Capture the cell that displays the provided text and extract its [x, y] central coordinate. 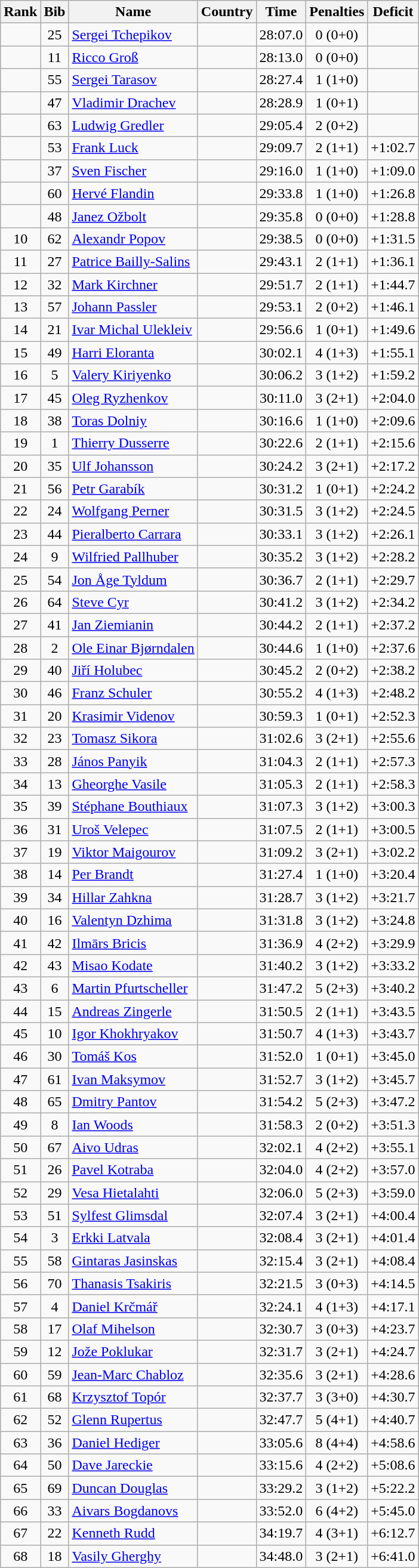
+2:34.2 [393, 602]
31:58.3 [281, 1125]
Janez Ožbolt [133, 216]
Jon Åge Tyldum [133, 579]
30:59.3 [281, 716]
29:51.7 [281, 285]
+2:55.6 [393, 739]
Per Brandt [133, 875]
Deficit [393, 12]
32:35.6 [281, 1374]
+4:30.7 [393, 1397]
28:07.0 [281, 35]
31:40.2 [281, 965]
+2:29.7 [393, 579]
Penalties [337, 12]
30:16.6 [281, 421]
Tomasz Sikora [133, 739]
+2:52.3 [393, 716]
+2:37.2 [393, 625]
31:36.9 [281, 943]
Country [227, 12]
Frank Luck [133, 148]
Valentyn Dzhima [133, 920]
30:24.2 [281, 466]
32:02.1 [281, 1147]
33:52.0 [281, 1511]
Vasily Gherghy [133, 1556]
+2:15.6 [393, 443]
+3:47.2 [393, 1102]
8 [55, 1125]
29:38.5 [281, 239]
+4:14.5 [393, 1283]
+3:55.1 [393, 1147]
29:35.8 [281, 216]
31:28.7 [281, 897]
Ludwig Gredler [133, 125]
29:09.7 [281, 148]
5 (4+1) [337, 1420]
+1:49.6 [393, 330]
János Panyik [133, 761]
Jiří Holubec [133, 671]
31:50.7 [281, 1034]
+3:20.4 [393, 875]
33:15.6 [281, 1465]
Gheorghe Vasile [133, 784]
33:05.6 [281, 1443]
+4:08.4 [393, 1261]
Hervé Flandin [133, 193]
+1:36.1 [393, 261]
31:04.3 [281, 761]
+2:57.3 [393, 761]
Bib [55, 12]
Vladimir Drachev [133, 103]
32:37.7 [281, 1397]
+3:59.0 [393, 1193]
+2:48.2 [393, 693]
Daniel Krčmář [133, 1306]
32:04.0 [281, 1170]
+5:08.6 [393, 1465]
Ricco Groß [133, 57]
+4:00.4 [393, 1215]
+3:40.2 [393, 988]
Olaf Mihelson [133, 1329]
32:15.4 [281, 1261]
Krasimir Videnov [133, 716]
31:31.8 [281, 920]
31:52.7 [281, 1079]
30:44.6 [281, 647]
32:21.5 [281, 1283]
Jean-Marc Chabloz [133, 1374]
+1:46.1 [393, 307]
Ivan Maksymov [133, 1079]
31:09.2 [281, 852]
+3:21.7 [393, 897]
+1:55.1 [393, 353]
+3:43.5 [393, 1011]
1 [55, 443]
+2:38.2 [393, 671]
28:28.9 [281, 103]
Name [133, 12]
30:06.2 [281, 375]
Daniel Hediger [133, 1443]
Glenn Rupertus [133, 1420]
+3:33.2 [393, 965]
Viktor Maigourov [133, 852]
Ivar Michal Ulekleiv [133, 330]
Oleg Ryzhenkov [133, 398]
Vesa Hietalahti [133, 1193]
4 (3+1) [337, 1533]
+2:24.2 [393, 489]
Igor Khokhryakov [133, 1034]
33:29.2 [281, 1488]
3 (3+0) [337, 1397]
+4:40.7 [393, 1420]
+2:37.6 [393, 647]
Pavel Kotraba [133, 1170]
Uroš Velepec [133, 829]
Toras Dolniy [133, 421]
Dmitry Pantov [133, 1102]
+3:43.7 [393, 1034]
29:16.0 [281, 171]
+1:28.8 [393, 216]
+2:17.2 [393, 466]
31:07.5 [281, 829]
32:30.7 [281, 1329]
31:07.3 [281, 807]
Sergei Tchepikov [133, 35]
31:54.2 [281, 1102]
+4:24.7 [393, 1351]
+1:59.2 [393, 375]
Steve Cyr [133, 602]
+2:58.3 [393, 784]
Petr Garabík [133, 489]
Sergei Tarasov [133, 80]
Duncan Douglas [133, 1488]
30:36.7 [281, 579]
+6:12.7 [393, 1533]
+3:29.9 [393, 943]
+3:02.2 [393, 852]
Hillar Zahkna [133, 897]
Dave Jareckie [133, 1465]
32:06.0 [281, 1193]
+5:45.0 [393, 1511]
+2:09.6 [393, 421]
66 [20, 1511]
34:48.0 [281, 1556]
Martin Pfurtscheller [133, 988]
+1:31.5 [393, 239]
29:56.6 [281, 330]
Pieralberto Carrara [133, 534]
+2:24.5 [393, 511]
+1:09.0 [393, 171]
Mark Kirchner [133, 285]
31:27.4 [281, 875]
30:35.2 [281, 557]
Misao Kodate [133, 965]
30:11.0 [281, 398]
+3:45.0 [393, 1057]
+2:04.0 [393, 398]
31:50.5 [281, 1011]
31:05.3 [281, 784]
32:47.7 [281, 1420]
31:52.0 [281, 1057]
+3:45.7 [393, 1079]
28:27.4 [281, 80]
+1:44.7 [393, 285]
+3:57.0 [393, 1170]
Valery Kiriyenko [133, 375]
4 [55, 1306]
+6:41.0 [393, 1556]
+1:02.7 [393, 148]
Tomáš Kos [133, 1057]
2 [55, 647]
8 (4+4) [337, 1443]
30:44.2 [281, 625]
Stéphane Bouthiaux [133, 807]
+4:58.6 [393, 1443]
+4:23.7 [393, 1329]
Jože Poklukar [133, 1351]
Erkki Latvala [133, 1238]
30:31.5 [281, 511]
30:55.2 [281, 693]
Thierry Dusserre [133, 443]
Ole Einar Bjørndalen [133, 647]
Alexandr Popov [133, 239]
Jan Ziemianin [133, 625]
+4:01.4 [393, 1238]
29:53.1 [281, 307]
Sven Fischer [133, 171]
Aivo Udras [133, 1147]
6 [55, 988]
6 (4+2) [337, 1511]
Patrice Bailly-Salins [133, 261]
Sylfest Glimsdal [133, 1215]
3 [55, 1238]
Harri Eloranta [133, 353]
Thanasis Tsakiris [133, 1283]
Krzysztof Topór [133, 1397]
34:19.7 [281, 1533]
69 [55, 1488]
30:31.2 [281, 489]
70 [55, 1283]
Wolfgang Perner [133, 511]
+2:26.1 [393, 534]
31:02.6 [281, 739]
32:31.7 [281, 1351]
+3:51.3 [393, 1125]
Wilfried Pallhuber [133, 557]
32:07.4 [281, 1215]
Kenneth Rudd [133, 1533]
+3:00.5 [393, 829]
28:13.0 [281, 57]
Johann Passler [133, 307]
Andreas Zingerle [133, 1011]
+5:22.2 [393, 1488]
+2:28.2 [393, 557]
+1:26.8 [393, 193]
Aivars Bogdanovs [133, 1511]
32:24.1 [281, 1306]
5 [55, 375]
30:33.1 [281, 534]
30:41.2 [281, 602]
29:33.8 [281, 193]
Gintaras Jasinskas [133, 1261]
+3:00.3 [393, 807]
+3:24.8 [393, 920]
Ulf Johansson [133, 466]
Franz Schuler [133, 693]
30:02.1 [281, 353]
31:47.2 [281, 988]
Time [281, 12]
9 [55, 557]
Rank [20, 12]
30:45.2 [281, 671]
32:08.4 [281, 1238]
29:43.1 [281, 261]
Ilmārs Bricis [133, 943]
+4:17.1 [393, 1306]
29:05.4 [281, 125]
+4:28.6 [393, 1374]
30:22.6 [281, 443]
Ian Woods [133, 1125]
